Search for the cell housing the specified text and yield its (X, Y) center coordinate. 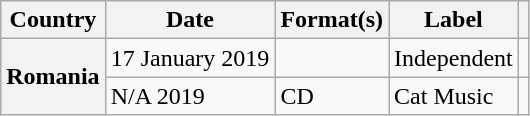
CD (332, 96)
Independent (454, 58)
N/A 2019 (190, 96)
Label (454, 20)
17 January 2019 (190, 58)
Date (190, 20)
Cat Music (454, 96)
Romania (53, 77)
Format(s) (332, 20)
Country (53, 20)
